From the cell containing the given text, extract its center point as (x, y) coordinate. 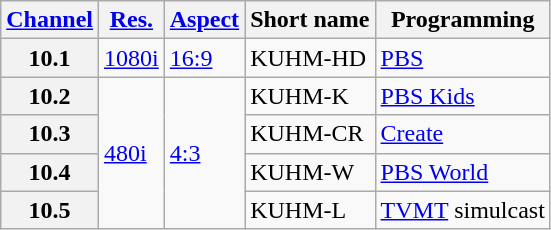
PBS Kids (462, 96)
Short name (310, 20)
10.3 (50, 134)
KUHM-CR (310, 134)
10.5 (50, 210)
KUHM-HD (310, 58)
Aspect (204, 20)
1080i (132, 58)
480i (132, 153)
10.1 (50, 58)
KUHM-L (310, 210)
PBS (462, 58)
Channel (50, 20)
10.4 (50, 172)
Create (462, 134)
10.2 (50, 96)
TVMT simulcast (462, 210)
KUHM-W (310, 172)
KUHM-K (310, 96)
16:9 (204, 58)
Res. (132, 20)
Programming (462, 20)
4:3 (204, 153)
PBS World (462, 172)
